Detect which cell encompasses the target text, then output its (X, Y) center coordinate. 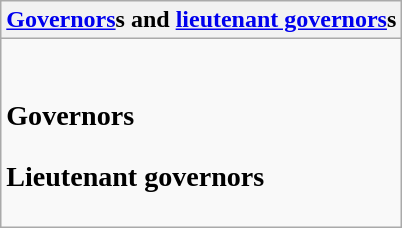
GovernorsLieutenant governors (202, 133)
Governorss and lieutenant governorss (202, 20)
